Output the [X, Y] coordinate of the center of the cell containing the given text.  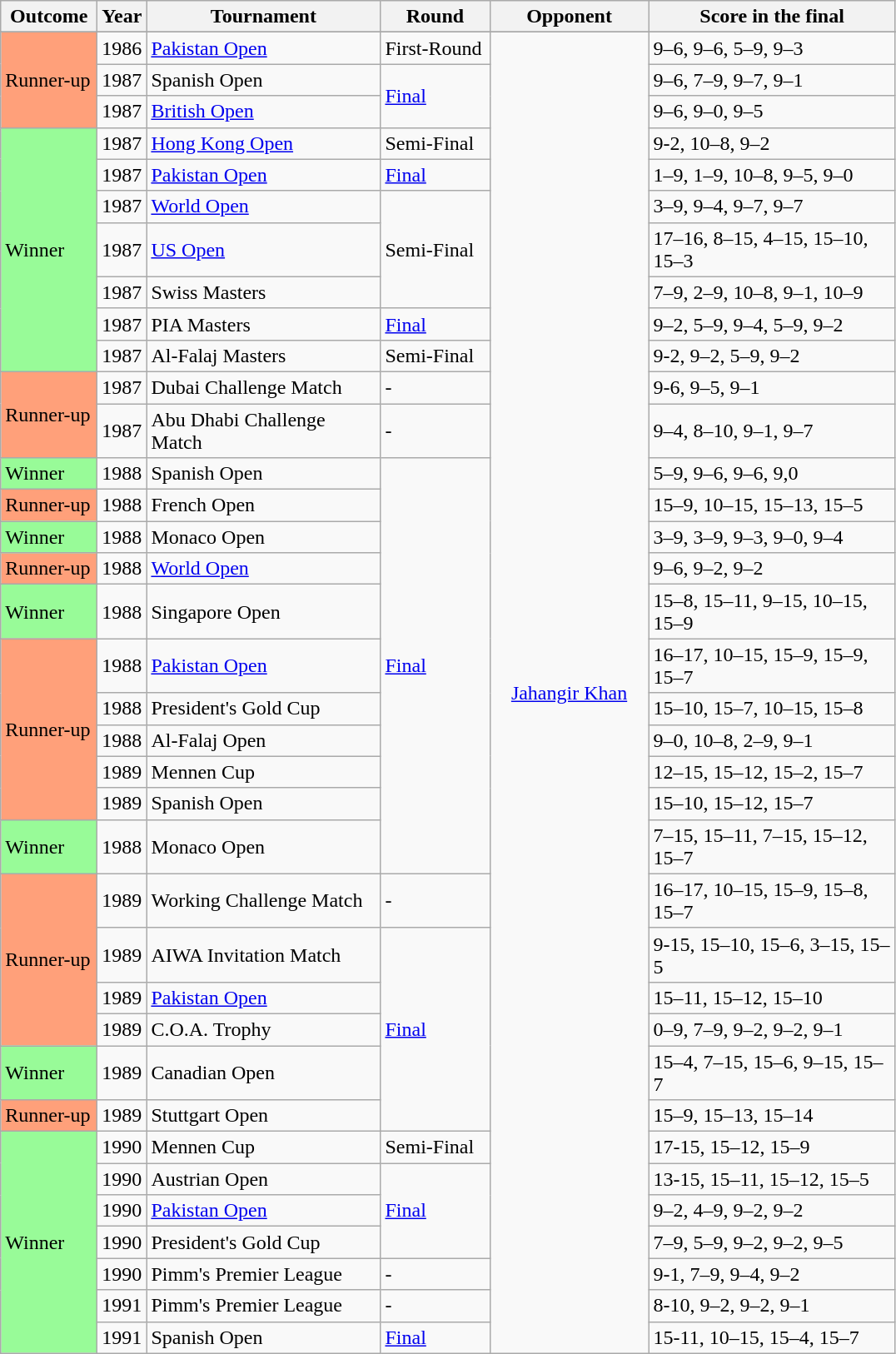
Year [122, 17]
5–9, 9–6, 9–6, 9,0 [772, 474]
15-11, 10–15, 15–4, 15–7 [772, 1337]
Opponent [570, 17]
C.O.A. Trophy [263, 1029]
9–0, 10–8, 2–9, 9–1 [772, 740]
Jahangir Khan [570, 693]
Austrian Open [263, 1179]
Al-Falaj Masters [263, 356]
1–9, 1–9, 10–8, 9–5, 9–0 [772, 175]
9-15, 15–10, 15–6, 3–15, 15–5 [772, 954]
British Open [263, 112]
9–6, 9–0, 9–5 [772, 112]
0–9, 7–9, 9–2, 9–2, 9–1 [772, 1029]
Singapore Open [263, 611]
9–6, 9–2, 9–2 [772, 569]
3–9, 9–4, 9–7, 9–7 [772, 207]
15–10, 15–12, 15–7 [772, 804]
Swiss Masters [263, 292]
Round [435, 17]
9–6, 9–6, 5–9, 9–3 [772, 48]
French Open [263, 505]
9–4, 8–10, 9–1, 9–7 [772, 430]
8-10, 9–2, 9–2, 9–1 [772, 1306]
15–9, 15–13, 15–14 [772, 1116]
9-1, 7–9, 9–4, 9–2 [772, 1274]
3–9, 3–9, 9–3, 9–0, 9–4 [772, 537]
First-Round [435, 48]
Stuttgart Open [263, 1116]
PIA Masters [263, 324]
AIWA Invitation Match [263, 954]
Dubai Challenge Match [263, 387]
Tournament [263, 17]
Abu Dhabi Challenge Match [263, 430]
9-6, 9–5, 9–1 [772, 387]
9-2, 9–2, 5–9, 9–2 [772, 356]
9-2, 10–8, 9–2 [772, 143]
Canadian Open [263, 1073]
9–2, 4–9, 9–2, 9–2 [772, 1211]
15–10, 15–7, 10–15, 15–8 [772, 709]
15–11, 15–12, 15–10 [772, 998]
Score in the final [772, 17]
7–9, 2–9, 10–8, 9–1, 10–9 [772, 292]
9–6, 7–9, 9–7, 9–1 [772, 80]
1986 [122, 48]
15–4, 7–15, 15–6, 9–15, 15–7 [772, 1073]
17–16, 8–15, 4–15, 15–10, 15–3 [772, 250]
16–17, 10–15, 15–9, 15–8, 15–7 [772, 901]
16–17, 10–15, 15–9, 15–9, 15–7 [772, 666]
17-15, 15–12, 15–9 [772, 1147]
US Open [263, 250]
Working Challenge Match [263, 901]
13-15, 15–11, 15–12, 15–5 [772, 1179]
Al-Falaj Open [263, 740]
7–15, 15–11, 7–15, 15–12, 15–7 [772, 846]
15–8, 15–11, 9–15, 10–15, 15–9 [772, 611]
Hong Kong Open [263, 143]
15–9, 10–15, 15–13, 15–5 [772, 505]
7–9, 5–9, 9–2, 9–2, 9–5 [772, 1242]
9–2, 5–9, 9–4, 5–9, 9–2 [772, 324]
12–15, 15–12, 15–2, 15–7 [772, 772]
Outcome [49, 17]
